Search for the cell housing the specified text and yield its (x, y) center coordinate. 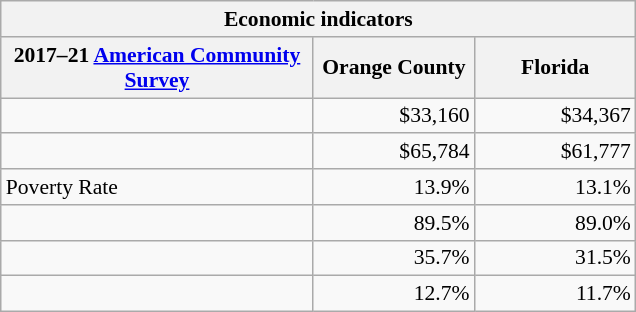
11.7% (556, 294)
Florida (556, 68)
13.9% (394, 187)
$65,784 (394, 152)
2017–21 American Community Survey (158, 68)
$33,160 (394, 116)
Orange County (394, 68)
89.5% (394, 223)
13.1% (556, 187)
$61,777 (556, 152)
$34,367 (556, 116)
35.7% (394, 258)
31.5% (556, 258)
Economic indicators (318, 19)
89.0% (556, 223)
12.7% (394, 294)
Poverty Rate (158, 187)
